Pinpoint the cell where the given text exists, returning its [x, y] midpoint coordinate. 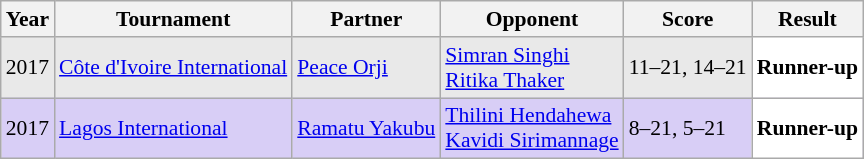
Simran Singhi Ritika Thaker [532, 68]
Thilini Hendahewa Kavidi Sirimannage [532, 128]
Lagos International [173, 128]
Tournament [173, 19]
Result [808, 19]
Ramatu Yakubu [366, 128]
8–21, 5–21 [688, 128]
Côte d'Ivoire International [173, 68]
11–21, 14–21 [688, 68]
Peace Orji [366, 68]
Year [28, 19]
Opponent [532, 19]
Partner [366, 19]
Score [688, 19]
